Scan for the cell matching the given text and deliver its (X, Y) coordinate at center. 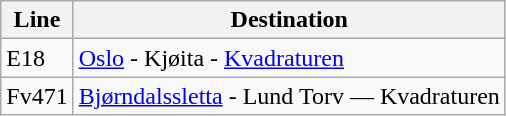
Oslo - Kjøita - Kvadraturen (289, 58)
Bjørndalssletta - Lund Torv — Kvadraturen (289, 96)
E18 (37, 58)
Destination (289, 20)
Line (37, 20)
Fv471 (37, 96)
